Output the (X, Y) coordinate of the center of the cell containing the given text.  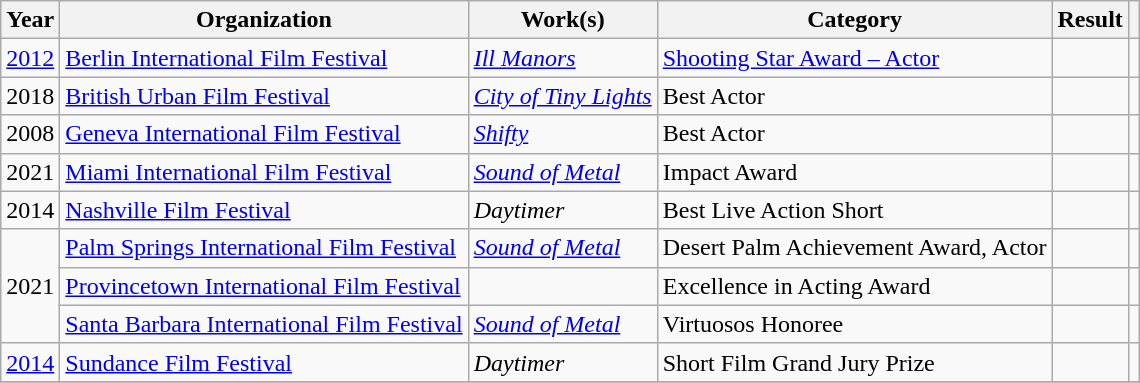
Work(s) (562, 20)
Impact Award (854, 172)
British Urban Film Festival (264, 96)
Ill Manors (562, 58)
Sundance Film Festival (264, 362)
Shooting Star Award – Actor (854, 58)
Santa Barbara International Film Festival (264, 324)
Year (30, 20)
2008 (30, 134)
City of Tiny Lights (562, 96)
Virtuosos Honoree (854, 324)
Geneva International Film Festival (264, 134)
Best Live Action Short (854, 210)
Berlin International Film Festival (264, 58)
Nashville Film Festival (264, 210)
Organization (264, 20)
Desert Palm Achievement Award, Actor (854, 248)
Short Film Grand Jury Prize (854, 362)
Excellence in Acting Award (854, 286)
Category (854, 20)
Miami International Film Festival (264, 172)
2012 (30, 58)
Shifty (562, 134)
Palm Springs International Film Festival (264, 248)
Result (1090, 20)
2018 (30, 96)
Provincetown International Film Festival (264, 286)
